Locate the cell with the specified text and output its [X, Y] center coordinate. 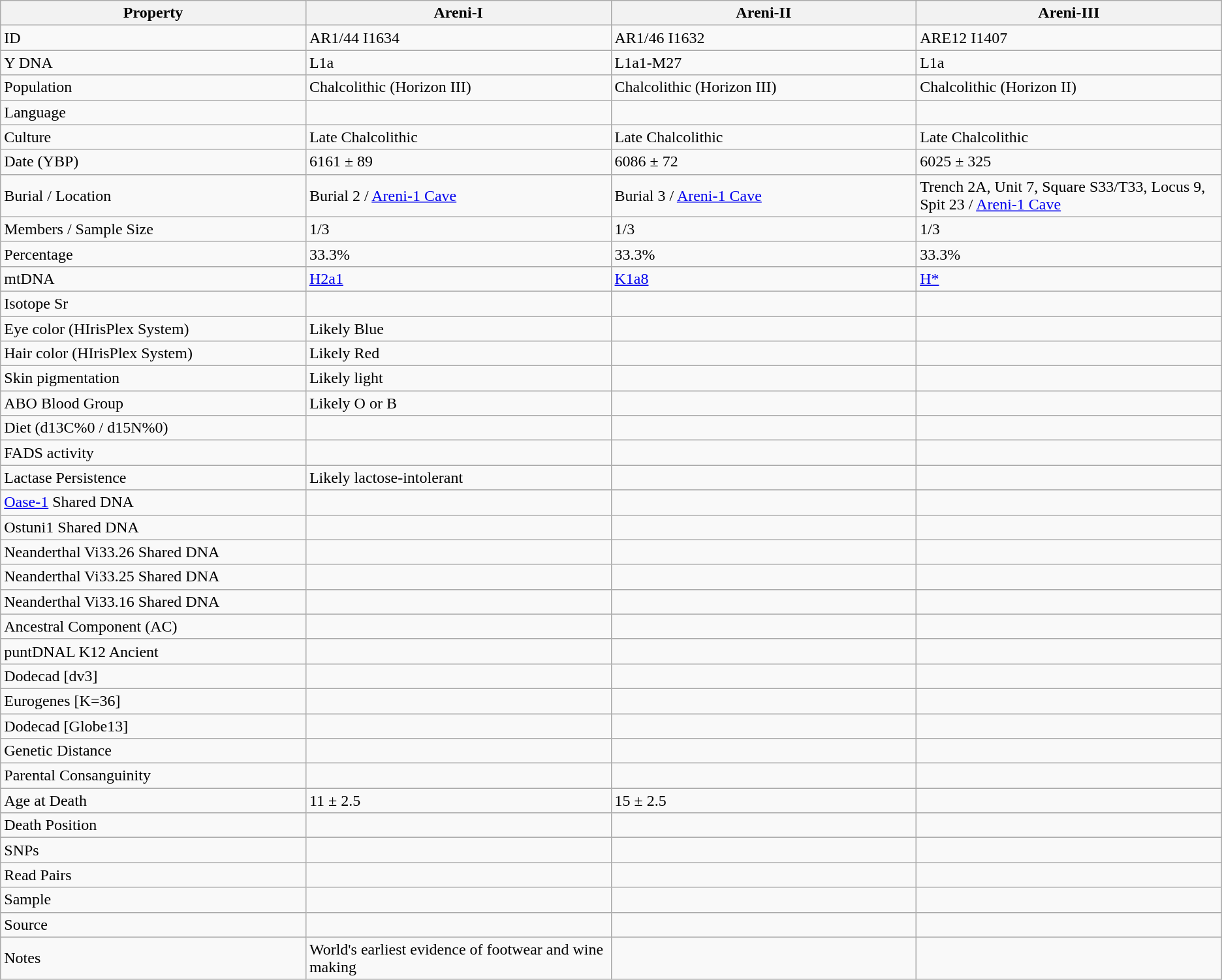
Ostuni1 Shared DNA [153, 527]
Areni-I [458, 13]
Date (YBP) [153, 162]
ID [153, 38]
ARE12 I1407 [1069, 38]
Eye color (HIrisPlex System) [153, 328]
Dodecad [dv3] [153, 676]
15 ± 2.5 [764, 801]
H* [1069, 279]
Burial 2 / Areni-1 Cave [458, 196]
Y DNA [153, 63]
Notes [153, 958]
Age at Death [153, 801]
Burial 3 / Areni-1 Cave [764, 196]
SNPs [153, 850]
Language [153, 112]
Sample [153, 900]
11 ± 2.5 [458, 801]
Death Position [153, 825]
Parental Consanguinity [153, 776]
Neanderthal Vi33.16 Shared DNA [153, 602]
6025 ± 325 [1069, 162]
Likely O or B [458, 403]
Areni-II [764, 13]
Isotope Sr [153, 303]
Hair color (HIrisPlex System) [153, 354]
Skin pigmentation [153, 378]
Burial / Location [153, 196]
Population [153, 87]
Oase-1 Shared DNA [153, 502]
Likely lactose-intolerant [458, 478]
Likely light [458, 378]
Areni-III [1069, 13]
Trench 2A, Unit 7, Square S33/T33, Locus 9, Spit 23 / Areni-1 Cave [1069, 196]
Read Pairs [153, 875]
Genetic Distance [153, 751]
Source [153, 925]
Chalcolithic (Horizon II) [1069, 87]
FADS activity [153, 453]
Percentage [153, 254]
AR1/46 I1632 [764, 38]
Neanderthal Vi33.26 Shared DNA [153, 552]
6161 ± 89 [458, 162]
Likely Blue [458, 328]
Neanderthal Vi33.25 Shared DNA [153, 577]
K1a8 [764, 279]
Eurogenes [K=36] [153, 701]
Likely Red [458, 354]
Diet (d13C%0 / d15N%0) [153, 428]
6086 ± 72 [764, 162]
Lactase Persistence [153, 478]
Dodecad [Globe13] [153, 726]
AR1/44 I1634 [458, 38]
World's earliest evidence of footwear and wine making [458, 958]
Ancestral Component (AC) [153, 626]
Members / Sample Size [153, 229]
ABO Blood Group [153, 403]
H2a1 [458, 279]
puntDNAL K12 Ancient [153, 651]
L1a1-M27 [764, 63]
Culture [153, 137]
mtDNA [153, 279]
Property [153, 13]
